Provide the [X, Y] coordinate of the cell's center where the given text is located.  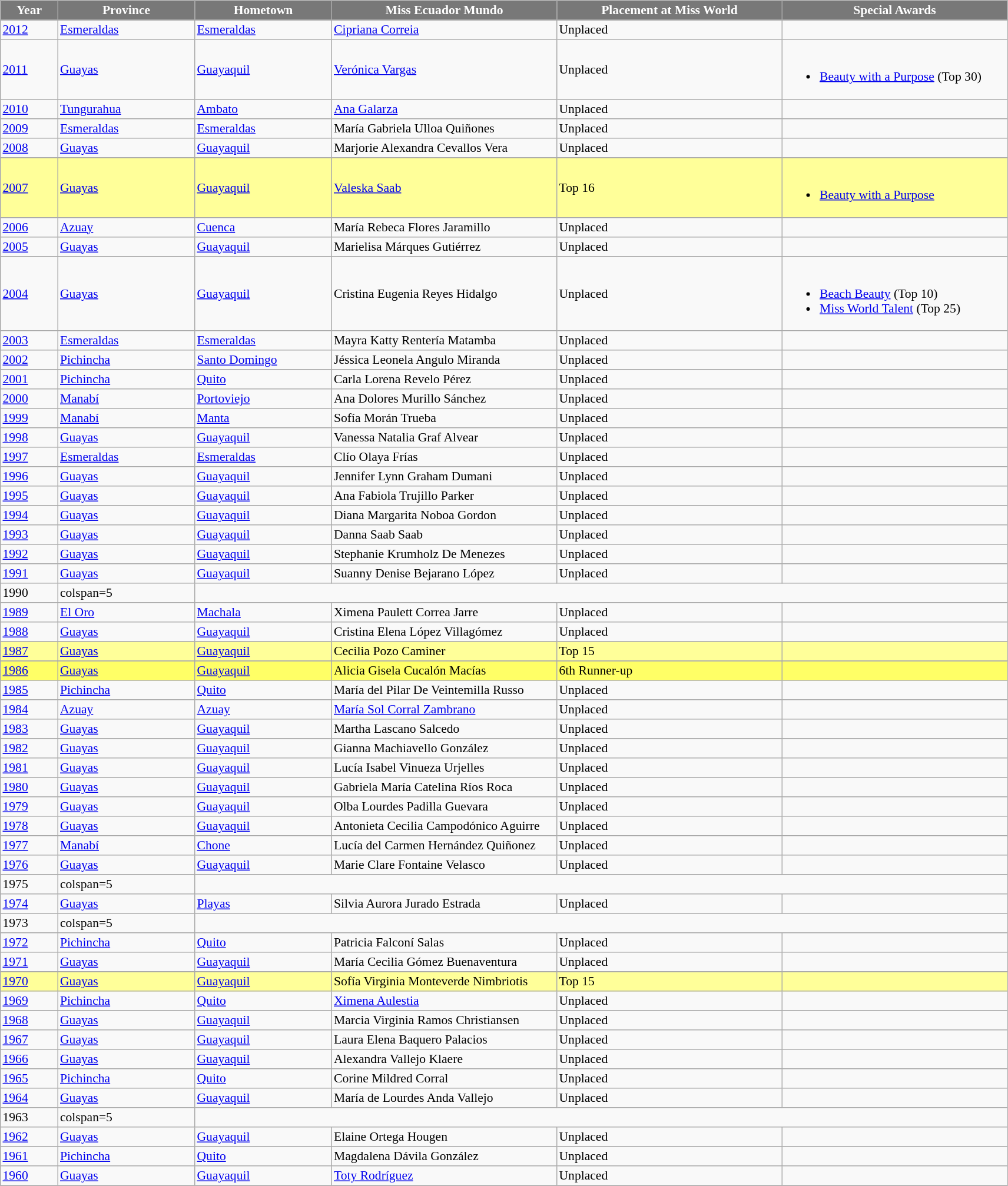
Province [126, 11]
Gabriela María Catelina Ríos Roca [444, 788]
1980 [29, 788]
Top 16 [669, 187]
Laura Elena Baquero Palacios [444, 1039]
2005 [29, 246]
Danna Saab Saab [444, 534]
Cipriana Correia [444, 29]
2010 [29, 108]
Tungurahua [126, 108]
Placement at Miss World [669, 11]
Sofía Morán Trueba [444, 418]
2009 [29, 128]
Ana Fabiola Trujillo Parker [444, 496]
1961 [29, 1156]
Verónica Vargas [444, 69]
Beach Beauty (Top 10)Miss World Talent (Top 25) [894, 293]
Playas [263, 904]
1989 [29, 612]
1976 [29, 865]
1971 [29, 962]
Special Awards [894, 11]
Cristina Eugenia Reyes Hidalgo [444, 293]
2011 [29, 69]
Martha Lascano Salcedo [444, 729]
1991 [29, 573]
1999 [29, 418]
1962 [29, 1137]
El Oro [126, 612]
1977 [29, 845]
Marielisa Márques Gutiérrez [444, 246]
Mayra Katty Rentería Matamba [444, 340]
1979 [29, 806]
Patricia Falconí Salas [444, 943]
1983 [29, 729]
Gianna Machiavello González [444, 749]
Beauty with a Purpose [894, 187]
1993 [29, 534]
2008 [29, 147]
Alexandra Vallejo Klaere [444, 1059]
Valeska Saab [444, 187]
1981 [29, 768]
Antonieta Cecilia Campodónico Aguirre [444, 826]
1996 [29, 477]
Manta [263, 418]
1997 [29, 457]
Ana Dolores Murillo Sánchez [444, 399]
María Rebeca Flores Jaramillo [444, 227]
María Sol Corral Zambrano [444, 710]
1998 [29, 438]
Sofía Virginia Monteverde Nimbriotis [444, 982]
Suanny Denise Bejarano López [444, 573]
Lucía Isabel Vinueza Urjelles [444, 768]
1974 [29, 904]
6th Runner-up [669, 671]
1975 [29, 884]
2001 [29, 379]
Jennifer Lynn Graham Dumani [444, 477]
2006 [29, 227]
Olba Lourdes Padilla Guevara [444, 806]
Carla Lorena Revelo Pérez [444, 379]
Santo Domingo [263, 360]
Corine Mildred Corral [444, 1078]
1967 [29, 1039]
Diana Margarita Noboa Gordon [444, 516]
Lucía del Carmen Hernández Quiñonez [444, 845]
1978 [29, 826]
Jéssica Leonela Angulo Miranda [444, 360]
Miss Ecuador Mundo [444, 11]
1990 [29, 593]
Alicia Gisela Cucalón Macías [444, 671]
Marie Clare Fontaine Velasco [444, 865]
1960 [29, 1176]
1968 [29, 1021]
2003 [29, 340]
1985 [29, 690]
Portoviejo [263, 399]
2012 [29, 29]
Cecilia Pozo Caminer [444, 651]
Magdalena Dávila González [444, 1156]
Clío Olaya Frías [444, 457]
Hometown [263, 11]
1970 [29, 982]
María de Lourdes Anda Vallejo [444, 1098]
2000 [29, 399]
2007 [29, 187]
María del Pilar De Veintemilla Russo [444, 690]
Cuenca [263, 227]
1972 [29, 943]
Cristina Elena López Villagómez [444, 632]
1992 [29, 554]
1965 [29, 1078]
2004 [29, 293]
1988 [29, 632]
1995 [29, 496]
1984 [29, 710]
Elaine Ortega Hougen [444, 1137]
Marcia Virginia Ramos Christiansen [444, 1021]
Machala [263, 612]
Ana Galarza [444, 108]
1973 [29, 923]
1969 [29, 1001]
Chone [263, 845]
1963 [29, 1117]
1987 [29, 651]
Ximena Aulestia [444, 1001]
1994 [29, 516]
1986 [29, 671]
Year [29, 11]
Beauty with a Purpose (Top 30) [894, 69]
1966 [29, 1059]
2002 [29, 360]
1982 [29, 749]
Stephanie Krumholz De Menezes [444, 554]
Marjorie Alexandra Cevallos Vera [444, 147]
María Gabriela Ulloa Quiñones [444, 128]
María Cecilia Gómez Buenaventura [444, 962]
Ximena Paulett Correa Jarre [444, 612]
Vanessa Natalia Graf Alvear [444, 438]
1964 [29, 1098]
Silvia Aurora Jurado Estrada [444, 904]
Ambato [263, 108]
Toty Rodríguez [444, 1176]
